Output the (X, Y) coordinate of the center of the cell containing the given text.  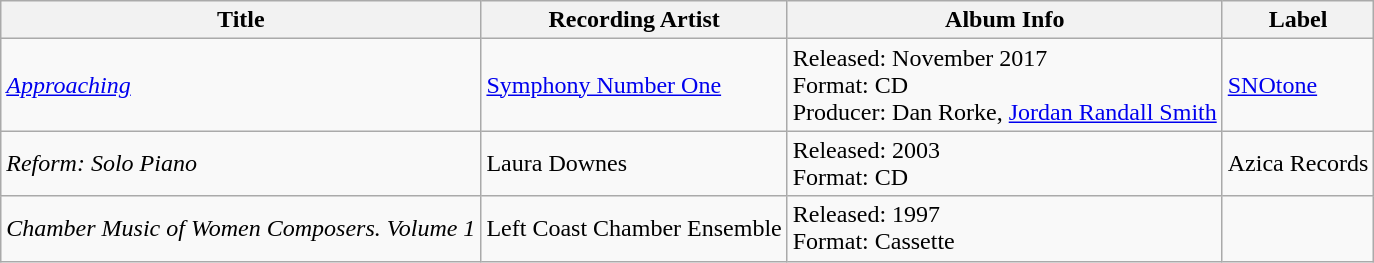
Reform: Solo Piano (241, 164)
Released: 1997Format: Cassette (1004, 228)
Released: 2003Format: CD (1004, 164)
Left Coast Chamber Ensemble (634, 228)
Album Info (1004, 20)
Recording Artist (634, 20)
Azica Records (1298, 164)
Title (241, 20)
Symphony Number One (634, 85)
Laura Downes (634, 164)
Approaching (241, 85)
Chamber Music of Women Composers. Volume 1 (241, 228)
SNOtone (1298, 85)
Label (1298, 20)
Released: November 2017Format: CDProducer: Dan Rorke, Jordan Randall Smith (1004, 85)
